Pinpoint the cell where the given text exists, returning its [x, y] midpoint coordinate. 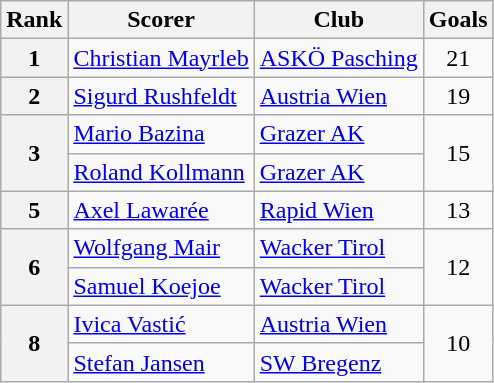
Axel Lawarée [161, 210]
Ivica Vastić [161, 324]
5 [34, 210]
12 [458, 267]
8 [34, 343]
Wolfgang Mair [161, 248]
Club [338, 20]
Scorer [161, 20]
Rank [34, 20]
SW Bregenz [338, 362]
19 [458, 96]
1 [34, 58]
21 [458, 58]
Goals [458, 20]
13 [458, 210]
10 [458, 343]
Christian Mayrleb [161, 58]
2 [34, 96]
6 [34, 267]
Samuel Koejoe [161, 286]
ASKÖ Pasching [338, 58]
Rapid Wien [338, 210]
Roland Kollmann [161, 172]
15 [458, 153]
Stefan Jansen [161, 362]
Mario Bazina [161, 134]
Sigurd Rushfeldt [161, 96]
3 [34, 153]
